Provide the (X, Y) coordinate of the cell's center where the given text is located.  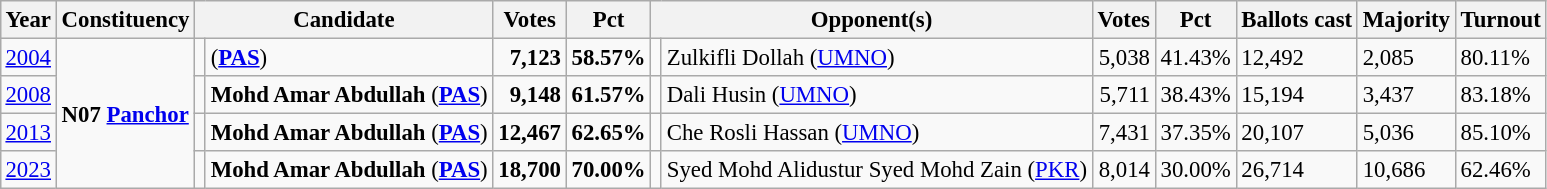
2023 (28, 170)
2008 (28, 95)
26,714 (1296, 170)
80.11% (1500, 57)
15,194 (1296, 95)
Opponent(s) (872, 20)
12,467 (530, 133)
2013 (28, 133)
Candidate (344, 20)
70.00% (608, 170)
5,711 (1124, 95)
38.43% (1196, 95)
5,038 (1124, 57)
Majority (1406, 20)
(PAS) (349, 57)
62.65% (608, 133)
85.10% (1500, 133)
7,123 (530, 57)
30.00% (1196, 170)
37.35% (1196, 133)
2,085 (1406, 57)
10,686 (1406, 170)
2004 (28, 57)
20,107 (1296, 133)
Constituency (125, 20)
83.18% (1500, 95)
3,437 (1406, 95)
Dali Husin (UMNO) (876, 95)
62.46% (1500, 170)
5,036 (1406, 133)
7,431 (1124, 133)
8,014 (1124, 170)
Ballots cast (1296, 20)
58.57% (608, 57)
12,492 (1296, 57)
9,148 (530, 95)
Syed Mohd Alidustur Syed Mohd Zain (PKR) (876, 170)
18,700 (530, 170)
Turnout (1500, 20)
41.43% (1196, 57)
Che Rosli Hassan (UMNO) (876, 133)
Year (28, 20)
N07 Panchor (125, 113)
Zulkifli Dollah (UMNO) (876, 57)
61.57% (608, 95)
